Detect which cell encompasses the target text, then output its (X, Y) center coordinate. 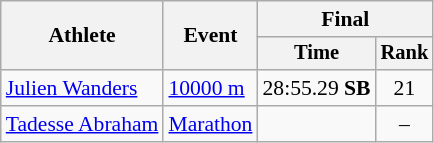
10000 m (210, 88)
– (405, 124)
28:55.29 SB (316, 88)
Final (345, 19)
Time (316, 54)
Event (210, 36)
Rank (405, 54)
Athlete (82, 36)
Tadesse Abraham (82, 124)
Julien Wanders (82, 88)
Marathon (210, 124)
21 (405, 88)
